Detect which cell encompasses the target text, then output its [x, y] center coordinate. 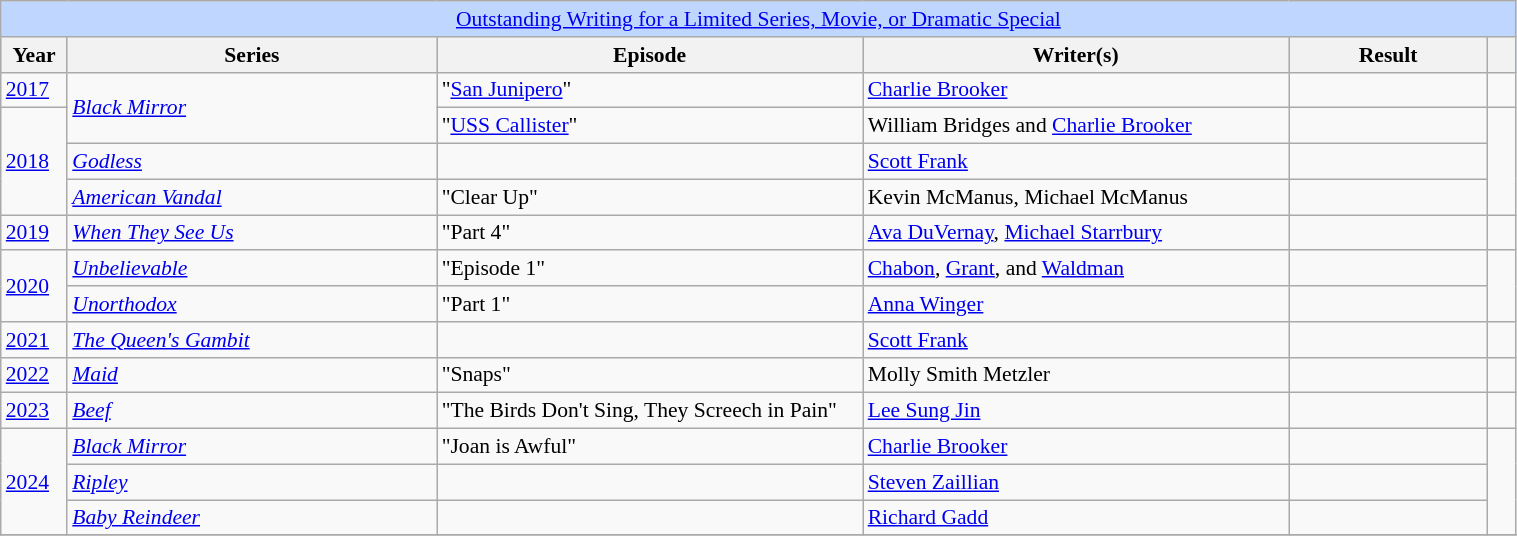
"USS Callister" [650, 126]
Result [1388, 55]
2018 [34, 162]
Ripley [252, 482]
"Clear Up" [650, 197]
Year [34, 55]
Unorthodox [252, 304]
"San Junipero" [650, 90]
2020 [34, 286]
Molly Smith Metzler [1076, 375]
2021 [34, 340]
The Queen's Gambit [252, 340]
Chabon, Grant, and Waldman [1076, 269]
Unbelievable [252, 269]
Ava DuVernay, Michael Starrbury [1076, 233]
2024 [34, 482]
"Snaps" [650, 375]
William Bridges and Charlie Brooker [1076, 126]
Anna Winger [1076, 304]
2023 [34, 411]
Kevin McManus, Michael McManus [1076, 197]
When They See Us [252, 233]
"Episode 1" [650, 269]
Richard Gadd [1076, 518]
2022 [34, 375]
"Part 4" [650, 233]
2017 [34, 90]
Series [252, 55]
Lee Sung Jin [1076, 411]
"Part 1" [650, 304]
American Vandal [252, 197]
Outstanding Writing for a Limited Series, Movie, or Dramatic Special [758, 19]
"The Birds Don't Sing, They Screech in Pain" [650, 411]
Beef [252, 411]
2019 [34, 233]
Godless [252, 162]
Steven Zaillian [1076, 482]
Writer(s) [1076, 55]
"Joan is Awful" [650, 447]
Baby Reindeer [252, 518]
Maid [252, 375]
Episode [650, 55]
